Identify which cell holds the provided text, then report its [x, y] central coordinate. 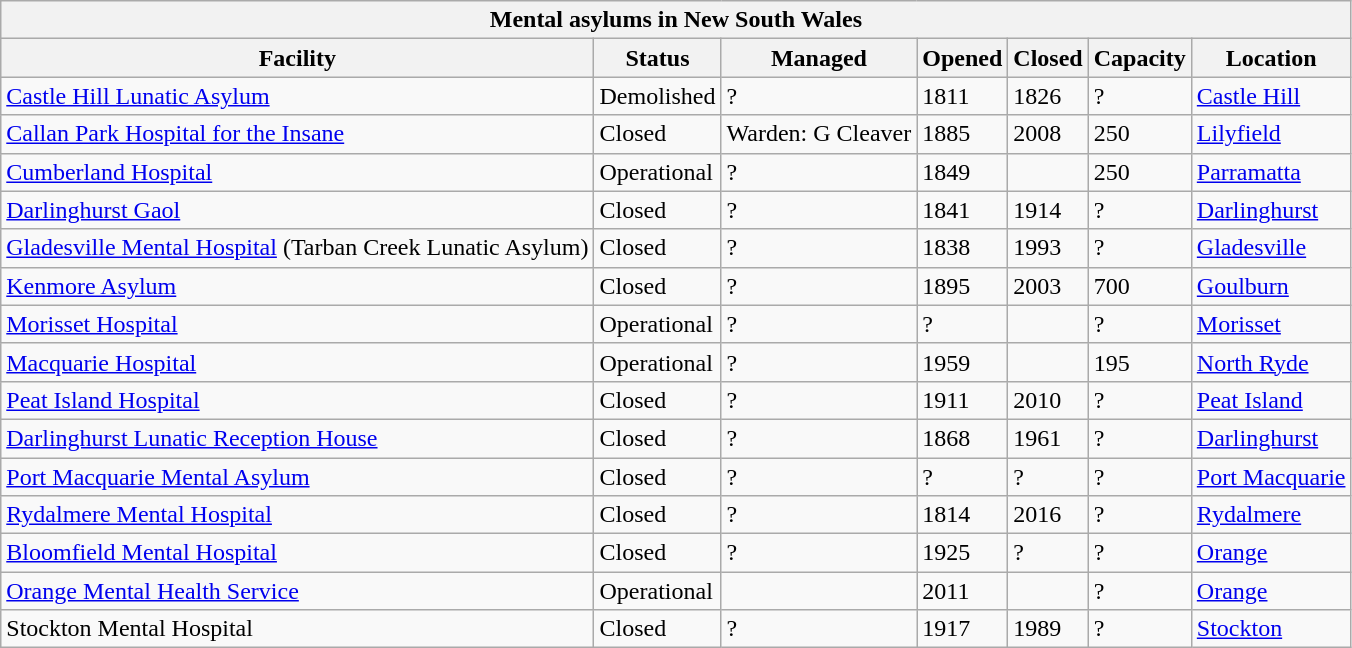
Orange Mental Health Service [298, 591]
Managed [819, 58]
North Ryde [1271, 362]
Castle Hill Lunatic Asylum [298, 96]
1814 [962, 515]
Cumberland Hospital [298, 172]
Port Macquarie [1271, 477]
Goulburn [1271, 286]
1925 [962, 553]
195 [1140, 362]
Facility [298, 58]
Opened [962, 58]
Port Macquarie Mental Asylum [298, 477]
Kenmore Asylum [298, 286]
1826 [1048, 96]
1895 [962, 286]
Callan Park Hospital for the Insane [298, 134]
1885 [962, 134]
Morisset Hospital [298, 324]
Macquarie Hospital [298, 362]
Peat Island [1271, 400]
Castle Hill [1271, 96]
Rydalmere [1271, 515]
Stockton Mental Hospital [298, 629]
Darlinghurst Gaol [298, 210]
Demolished [658, 96]
2008 [1048, 134]
1811 [962, 96]
1849 [962, 172]
Morisset [1271, 324]
1868 [962, 438]
1961 [1048, 438]
Mental asylums in New South Wales [676, 20]
1993 [1048, 248]
1917 [962, 629]
1914 [1048, 210]
2010 [1048, 400]
700 [1140, 286]
Gladesville [1271, 248]
Gladesville Mental Hospital (Tarban Creek Lunatic Asylum) [298, 248]
Capacity [1140, 58]
Status [658, 58]
Parramatta [1271, 172]
2016 [1048, 515]
1838 [962, 248]
Warden: G Cleaver [819, 134]
Darlinghurst Lunatic Reception House [298, 438]
Bloomfield Mental Hospital [298, 553]
1841 [962, 210]
2011 [962, 591]
1989 [1048, 629]
Rydalmere Mental Hospital [298, 515]
1959 [962, 362]
Stockton [1271, 629]
Lilyfield [1271, 134]
Peat Island Hospital [298, 400]
1911 [962, 400]
2003 [1048, 286]
Location [1271, 58]
